Capture the cell that displays the provided text and extract its [X, Y] central coordinate. 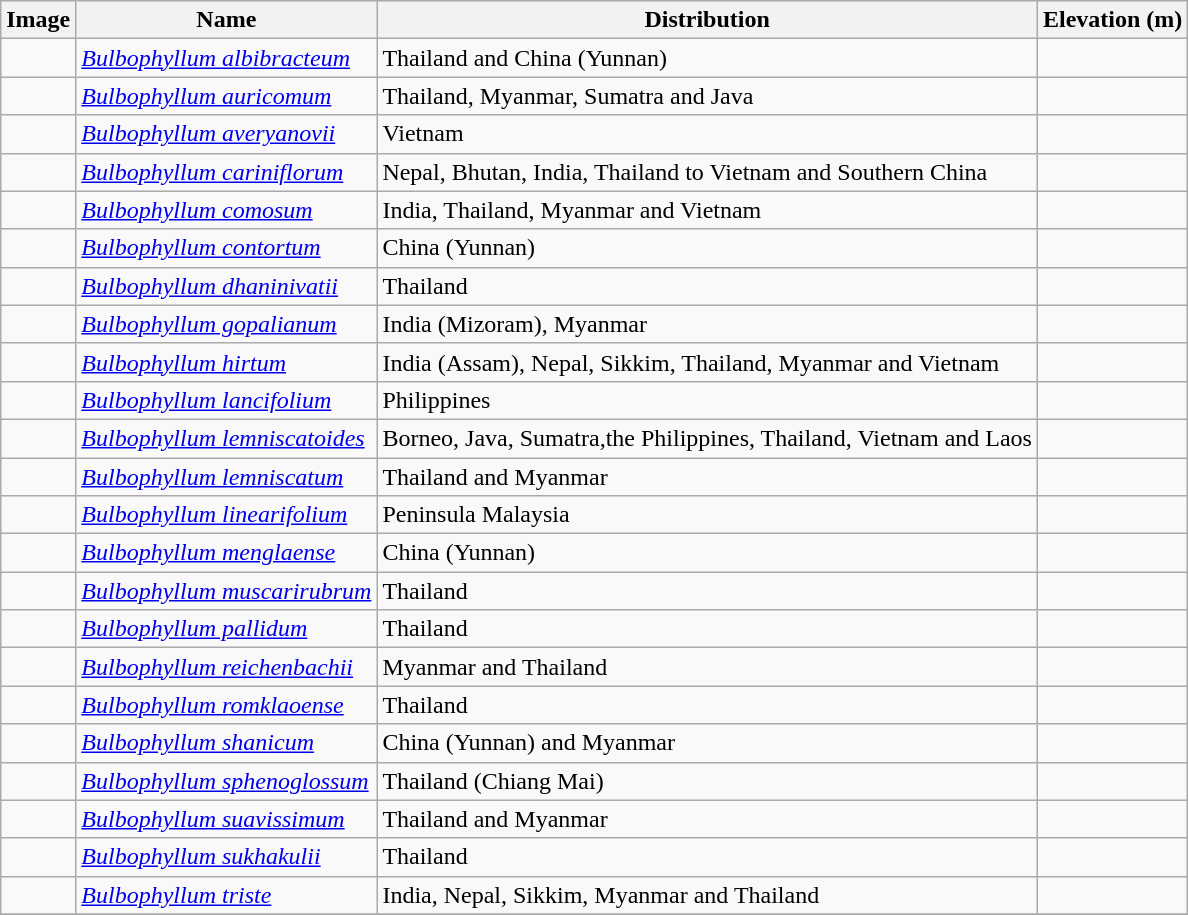
Borneo, Java, Sumatra,the Philippines, Thailand, Vietnam and Laos [708, 438]
Bulbophyllum gopalianum [226, 324]
Bulbophyllum suavissimum [226, 819]
China (Yunnan) and Myanmar [708, 743]
Bulbophyllum auricomum [226, 96]
Peninsula Malaysia [708, 515]
Bulbophyllum cariniflorum [226, 172]
Bulbophyllum contortum [226, 248]
India (Mizoram), Myanmar [708, 324]
India (Assam), Nepal, Sikkim, Thailand, Myanmar and Vietnam [708, 362]
Bulbophyllum comosum [226, 210]
India, Thailand, Myanmar and Vietnam [708, 210]
Thailand, Myanmar, Sumatra and Java [708, 96]
Bulbophyllum sukhakulii [226, 857]
Vietnam [708, 134]
Bulbophyllum dhaninivatii [226, 286]
Thailand (Chiang Mai) [708, 781]
Nepal, Bhutan, India, Thailand to Vietnam and Southern China [708, 172]
Bulbophyllum hirtum [226, 362]
Bulbophyllum lemniscatum [226, 477]
Bulbophyllum muscarirubrum [226, 591]
Bulbophyllum lemniscatoides [226, 438]
Image [38, 20]
Thailand and China (Yunnan) [708, 58]
Bulbophyllum sphenoglossum [226, 781]
Bulbophyllum triste [226, 895]
Bulbophyllum reichenbachii [226, 667]
Elevation (m) [1112, 20]
Bulbophyllum shanicum [226, 743]
India, Nepal, Sikkim, Myanmar and Thailand [708, 895]
Name [226, 20]
Distribution [708, 20]
Myanmar and Thailand [708, 667]
Bulbophyllum pallidum [226, 629]
Bulbophyllum albibracteum [226, 58]
Bulbophyllum menglaense [226, 553]
Bulbophyllum romklaoense [226, 705]
Bulbophyllum lancifolium [226, 400]
Bulbophyllum averyanovii [226, 134]
Bulbophyllum linearifolium [226, 515]
Philippines [708, 400]
